Detect which cell encompasses the target text, then output its [X, Y] center coordinate. 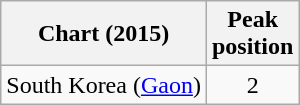
Chart (2015) [104, 34]
Peakposition [252, 34]
South Korea (Gaon) [104, 85]
2 [252, 85]
